From the cell containing the given text, extract its center point as [x, y] coordinate. 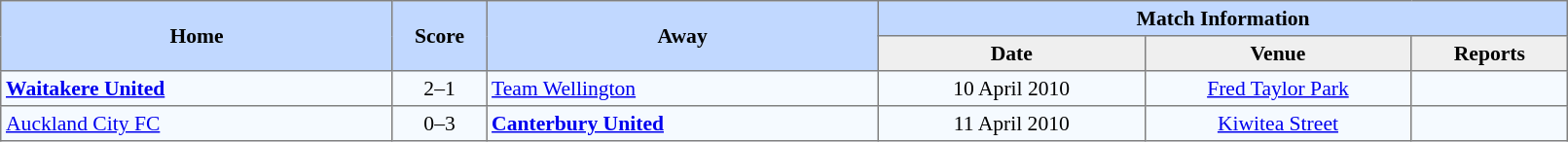
Kiwitea Street [1278, 124]
Reports [1489, 53]
0–3 [440, 124]
11 April 2010 [1011, 124]
Fred Taylor Park [1278, 89]
Venue [1278, 53]
Waitakere United [197, 89]
Team Wellington [683, 89]
Match Information [1222, 18]
10 April 2010 [1011, 89]
Home [197, 36]
Score [440, 36]
Date [1011, 53]
Away [683, 36]
Auckland City FC [197, 124]
Canterbury United [683, 124]
2–1 [440, 89]
